Return the [x, y] coordinate for the center point of the cell that contains the specified text.  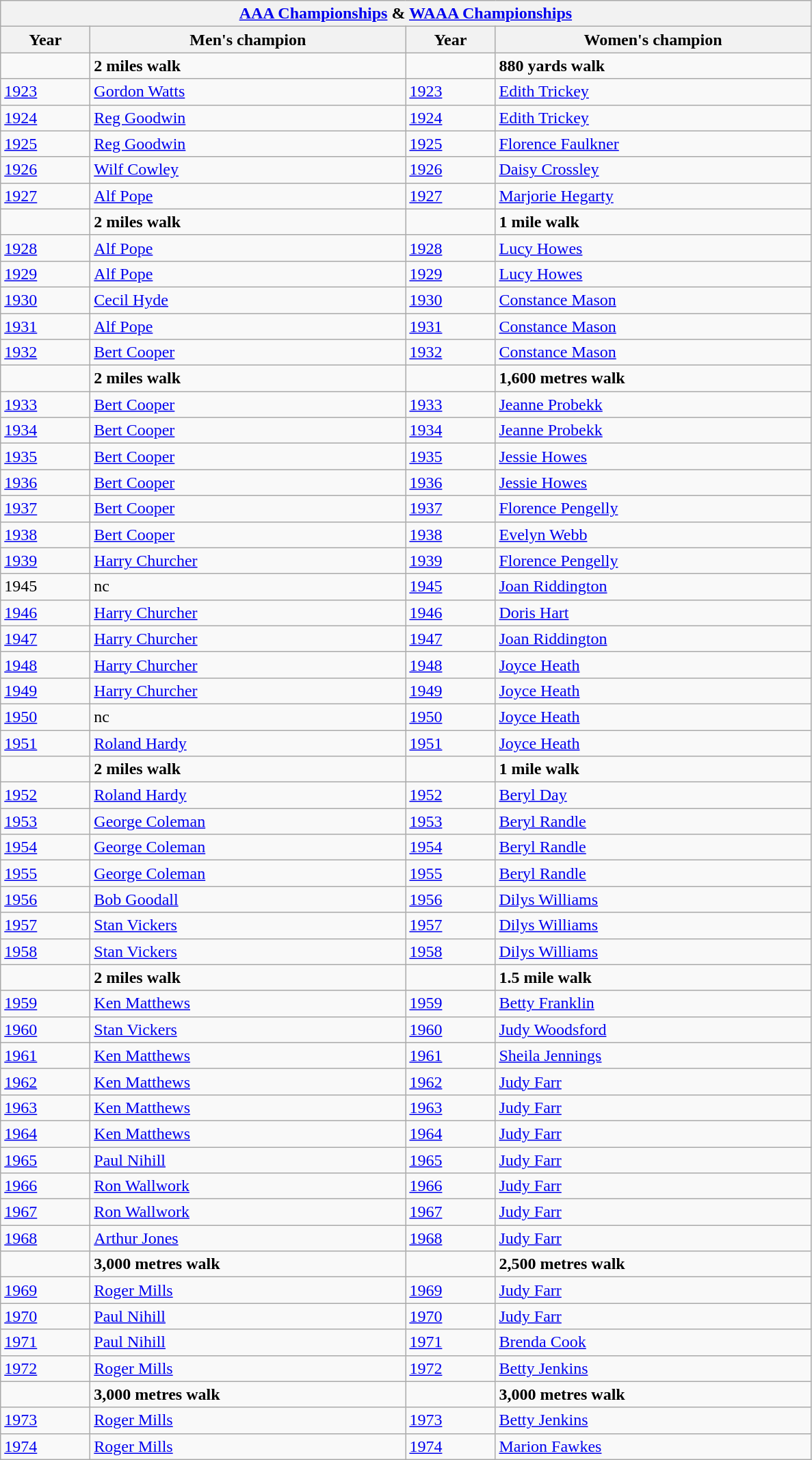
1.5 mile walk [653, 977]
Brenda Cook [653, 1342]
Arthur Jones [248, 1238]
Betty Franklin [653, 1003]
Florence Faulkner [653, 144]
Doris Hart [653, 613]
2,500 metres walk [653, 1264]
Gordon Watts [248, 92]
1,600 metres walk [653, 379]
Marjorie Hegarty [653, 196]
Evelyn Webb [653, 535]
AAA Championships & WAAA Championships [406, 14]
Daisy Crossley [653, 170]
880 yards walk [653, 66]
Cecil Hyde [248, 300]
Marion Fawkes [653, 1446]
Men's champion [248, 40]
Women's champion [653, 40]
Beryl Day [653, 795]
Bob Goodall [248, 899]
Judy Woodsford [653, 1029]
Wilf Cowley [248, 170]
Sheila Jennings [653, 1055]
